Locate the cell with the specified text and output its [X, Y] center coordinate. 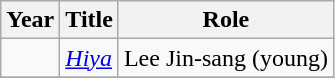
Year [30, 20]
Title [90, 20]
Hiya [90, 58]
Role [226, 20]
Lee Jin-sang (young) [226, 58]
